Search for the cell housing the specified text and yield its (X, Y) center coordinate. 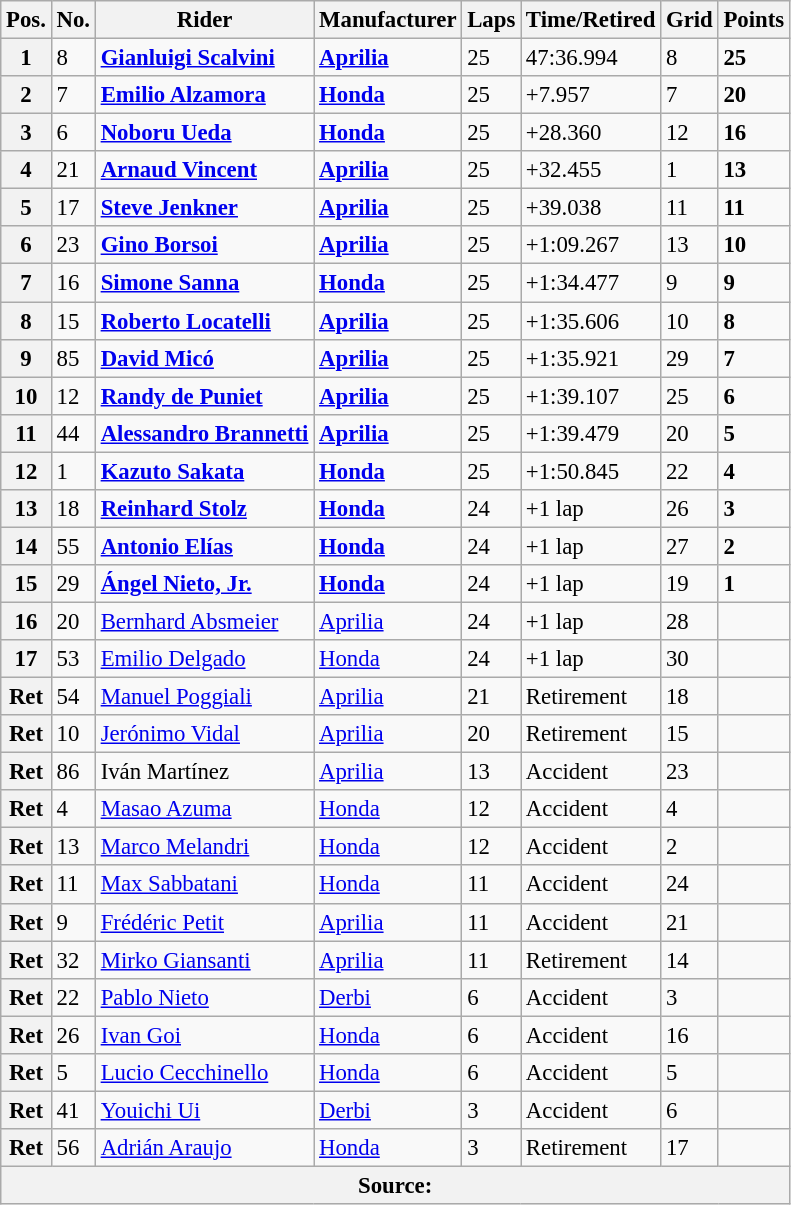
Gino Borsoi (204, 245)
Youichi Ui (204, 1110)
Manuel Poggiali (204, 697)
86 (73, 772)
27 (690, 546)
Lucio Cecchinello (204, 1073)
Emilio Delgado (204, 659)
19 (690, 584)
+39.038 (591, 208)
30 (690, 659)
+1:09.267 (591, 245)
Masao Azuma (204, 809)
Source: (396, 1185)
Ivan Goi (204, 1035)
Time/Retired (591, 20)
+32.455 (591, 170)
Kazuto Sakata (204, 471)
Pablo Nieto (204, 997)
32 (73, 960)
Antonio Elías (204, 546)
Alessandro Brannetti (204, 433)
Frédéric Petit (204, 922)
Adrián Araujo (204, 1148)
Simone Sanna (204, 283)
Marco Melandri (204, 847)
41 (73, 1110)
+1:34.477 (591, 283)
Arnaud Vincent (204, 170)
Iván Martínez (204, 772)
No. (73, 20)
Reinhard Stolz (204, 509)
53 (73, 659)
Laps (492, 20)
Steve Jenkner (204, 208)
Noboru Ueda (204, 133)
+1:50.845 (591, 471)
28 (690, 621)
85 (73, 358)
47:36.994 (591, 58)
Bernhard Absmeier (204, 621)
Rider (204, 20)
+28.360 (591, 133)
56 (73, 1148)
Randy de Puniet (204, 396)
+7.957 (591, 95)
Gianluigi Scalvini (204, 58)
Mirko Giansanti (204, 960)
55 (73, 546)
Roberto Locatelli (204, 321)
Max Sabbatani (204, 885)
Jerónimo Vidal (204, 734)
+1:39.479 (591, 433)
44 (73, 433)
+1:39.107 (591, 396)
Pos. (26, 20)
Grid (690, 20)
Ángel Nieto, Jr. (204, 584)
+1:35.921 (591, 358)
David Micó (204, 358)
Points (754, 20)
54 (73, 697)
Manufacturer (388, 20)
Emilio Alzamora (204, 95)
+1:35.606 (591, 321)
